Locate the cell with the specified text and output its (X, Y) center coordinate. 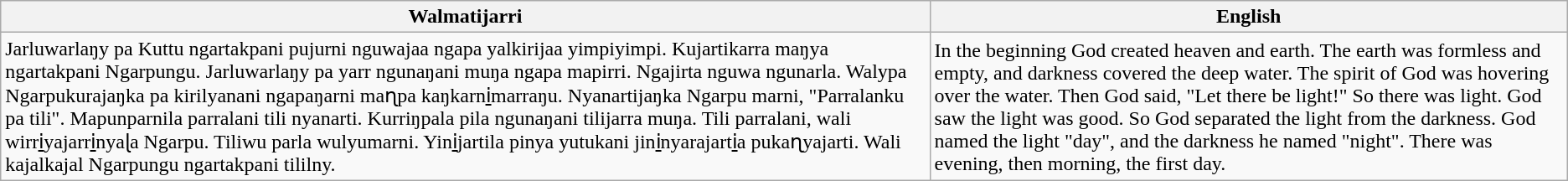
English (1248, 17)
Walmatijarri (466, 17)
